Locate the cell with the specified text and output its (X, Y) center coordinate. 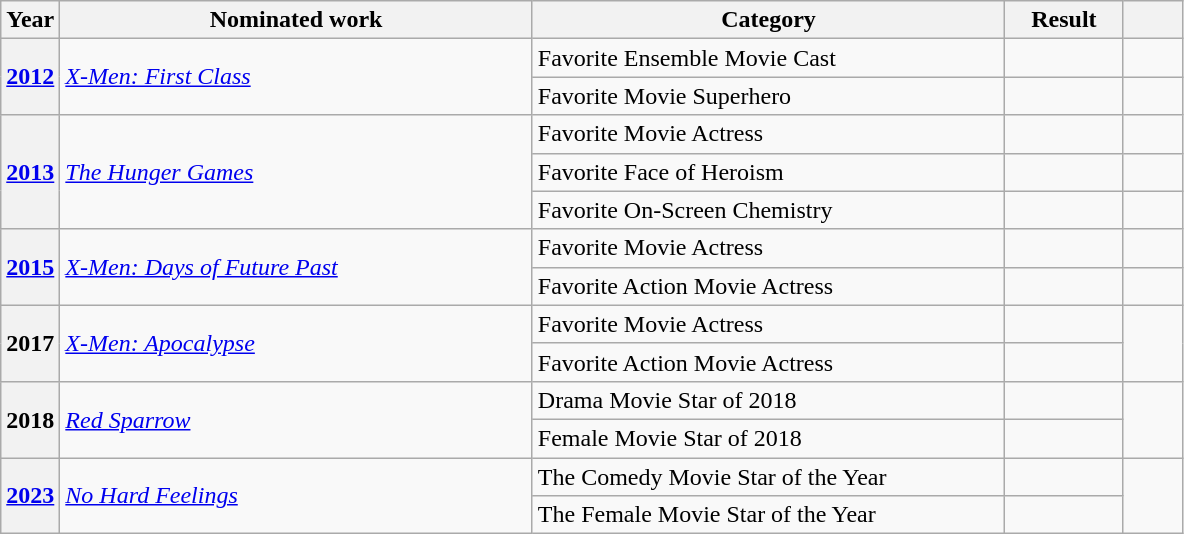
The Hunger Games (296, 172)
Result (1064, 20)
Favorite On-Screen Chemistry (768, 210)
Favorite Face of Heroism (768, 172)
Nominated work (296, 20)
2012 (30, 77)
2013 (30, 172)
Red Sparrow (296, 419)
The Female Movie Star of the Year (768, 515)
X-Men: First Class (296, 77)
2023 (30, 496)
Female Movie Star of 2018 (768, 438)
2015 (30, 267)
Favorite Movie Superhero (768, 96)
The Comedy Movie Star of the Year (768, 477)
Category (768, 20)
X-Men: Apocalypse (296, 343)
No Hard Feelings (296, 496)
X-Men: Days of Future Past (296, 267)
2017 (30, 343)
Year (30, 20)
2018 (30, 419)
Drama Movie Star of 2018 (768, 400)
Favorite Ensemble Movie Cast (768, 58)
